Extract the [X, Y] coordinate from the center of the cell holding the provided text.  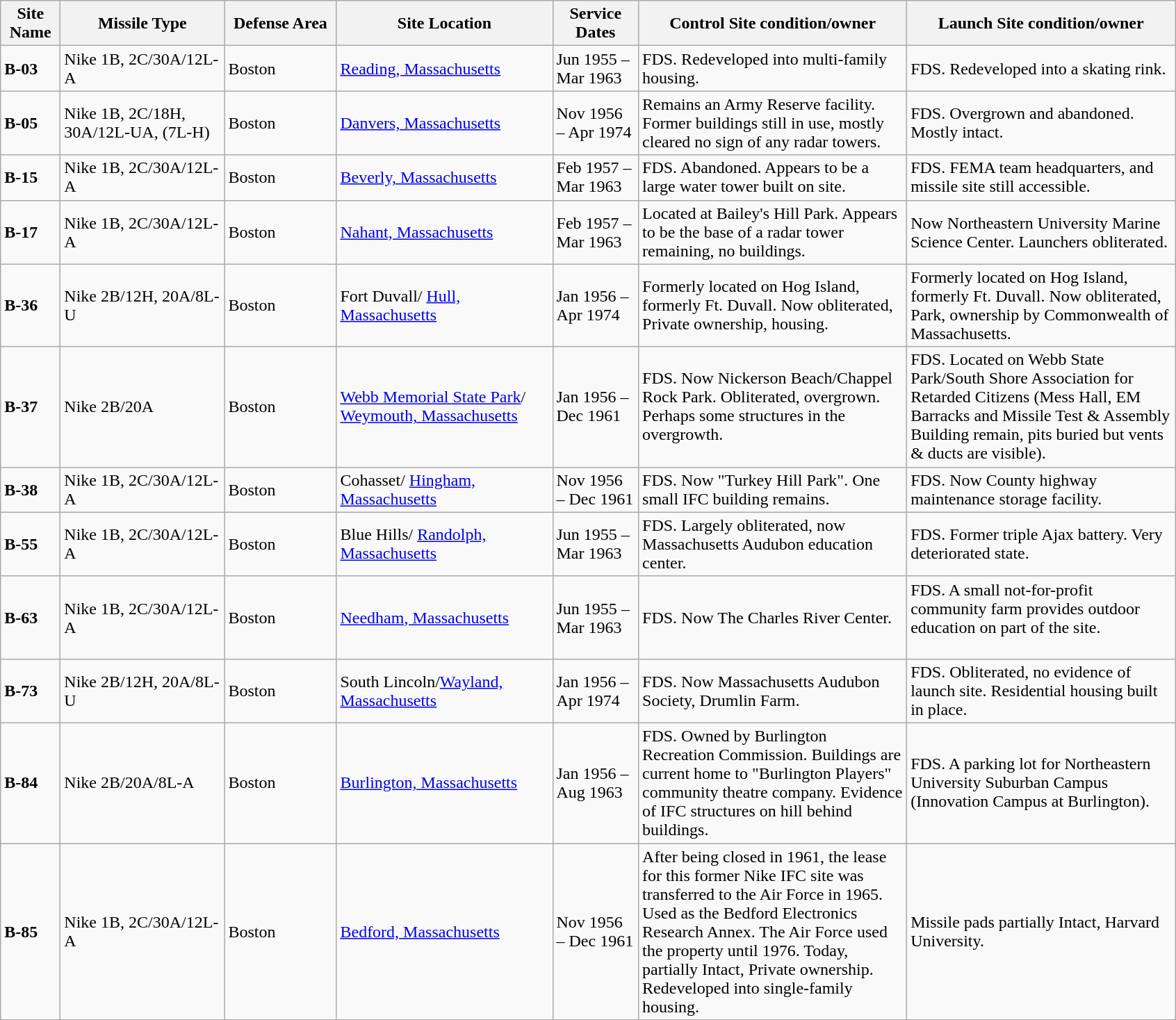
Site Location [445, 24]
Burlington, Massachusetts [445, 782]
FDS. Redeveloped into a skating rink. [1041, 68]
Jan 1956 – Dec 1961 [596, 407]
FDS. Now Massachusetts Audubon Society, Drumlin Farm. [773, 691]
Cohasset/ Hingham, Massachusetts [445, 489]
FDS. Now The Charles River Center. [773, 617]
FDS. A parking lot for Northeastern University Suburban Campus (Innovation Campus at Burlington). [1041, 782]
FDS. Now "Turkey Hill Park". One small IFC building remains. [773, 489]
Reading, Massachusetts [445, 68]
B-36 [31, 306]
B-73 [31, 691]
Bedford, Massachusetts [445, 932]
FDS. Obliterated, no evidence of launch site. Residential housing built in place. [1041, 691]
Formerly located on Hog Island, formerly Ft. Duvall. Now obliterated, Park, ownership by Commonwealth of Massachusetts. [1041, 306]
Defense Area [281, 24]
Needham, Massachusetts [445, 617]
B-05 [31, 123]
Nahant, Massachusetts [445, 232]
Missile pads partially Intact, Harvard University. [1041, 932]
B-03 [31, 68]
Missile Type [142, 24]
FDS. Redeveloped into multi-family housing. [773, 68]
Webb Memorial State Park/ Weymouth, Massachusetts [445, 407]
B-63 [31, 617]
B-85 [31, 932]
FDS. Largely obliterated, now Massachusetts Audubon education center. [773, 544]
Control Site condition/owner [773, 24]
FDS. A small not-for-profit community farm provides outdoor education on part of the site. [1041, 617]
B-37 [31, 407]
B-84 [31, 782]
South Lincoln/Wayland, Massachusetts [445, 691]
Blue Hills/ Randolph, Massachusetts [445, 544]
B-55 [31, 544]
FDS. Now County highway maintenance storage facility. [1041, 489]
FDS. FEMA team headquarters, and missile site still accessible. [1041, 178]
Nov 1956 – Apr 1974 [596, 123]
Located at Bailey's Hill Park. Appears to be the base of a radar tower remaining, no buildings. [773, 232]
Nike 2B/20A/8L-A [142, 782]
Launch Site condition/owner [1041, 24]
Nike 1B, 2C/18H, 30A/12L-UA, (7L-H) [142, 123]
Now Northeastern University Marine Science Center. Launchers obliterated. [1041, 232]
Nike 2B/20A [142, 407]
Beverly, Massachusetts [445, 178]
B-17 [31, 232]
Formerly located on Hog Island, formerly Ft. Duvall. Now obliterated, Private ownership, housing. [773, 306]
Fort Duvall/ Hull, Massachusetts [445, 306]
FDS. Now Nickerson Beach/Chappel Rock Park. Obliterated, overgrown. Perhaps some structures in the overgrowth. [773, 407]
FDS. Abandoned. Appears to be a large water tower built on site. [773, 178]
FDS. Former triple Ajax battery. Very deteriorated state. [1041, 544]
FDS. Overgrown and abandoned. Mostly intact. [1041, 123]
Remains an Army Reserve facility. Former buildings still in use, mostly cleared no sign of any radar towers. [773, 123]
Danvers, Massachusetts [445, 123]
Jan 1956 – Aug 1963 [596, 782]
B-15 [31, 178]
Site Name [31, 24]
B-38 [31, 489]
Service Dates [596, 24]
